For the text-containing cell, return its midpoint in [x, y] coordinate format. 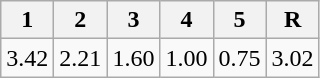
4 [186, 20]
1.60 [134, 58]
3 [134, 20]
1 [28, 20]
1.00 [186, 58]
5 [240, 20]
3.42 [28, 58]
2 [80, 20]
0.75 [240, 58]
2.21 [80, 58]
R [292, 20]
3.02 [292, 58]
